Locate the cell with the specified text and output its [X, Y] center coordinate. 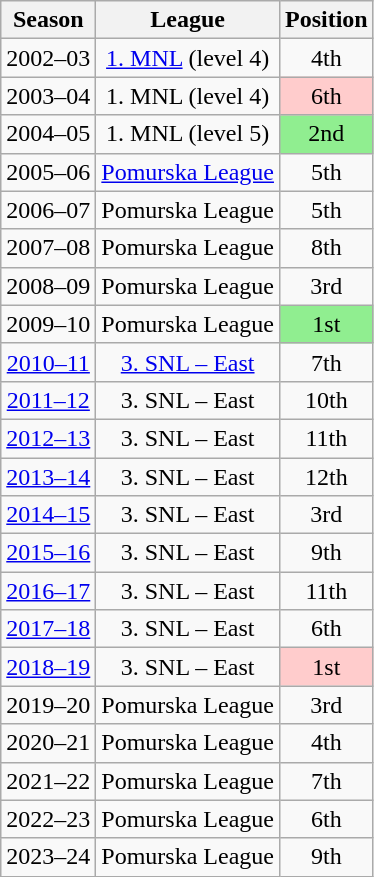
2003–04 [48, 96]
2007–08 [48, 248]
2004–05 [48, 134]
League [188, 20]
2011–12 [48, 400]
2015–16 [48, 553]
8th [326, 248]
2019–20 [48, 705]
Season [48, 20]
1. MNL (level 5) [188, 134]
Position [326, 20]
2020–21 [48, 743]
10th [326, 400]
2016–17 [48, 591]
2010–11 [48, 362]
2013–14 [48, 477]
2022–23 [48, 819]
2nd [326, 134]
2002–03 [48, 58]
2021–22 [48, 781]
12th [326, 477]
2009–10 [48, 324]
2005–06 [48, 172]
2018–19 [48, 667]
2008–09 [48, 286]
2012–13 [48, 438]
2017–18 [48, 629]
2023–24 [48, 857]
2006–07 [48, 210]
2014–15 [48, 515]
